Capture the cell that displays the provided text and extract its (x, y) central coordinate. 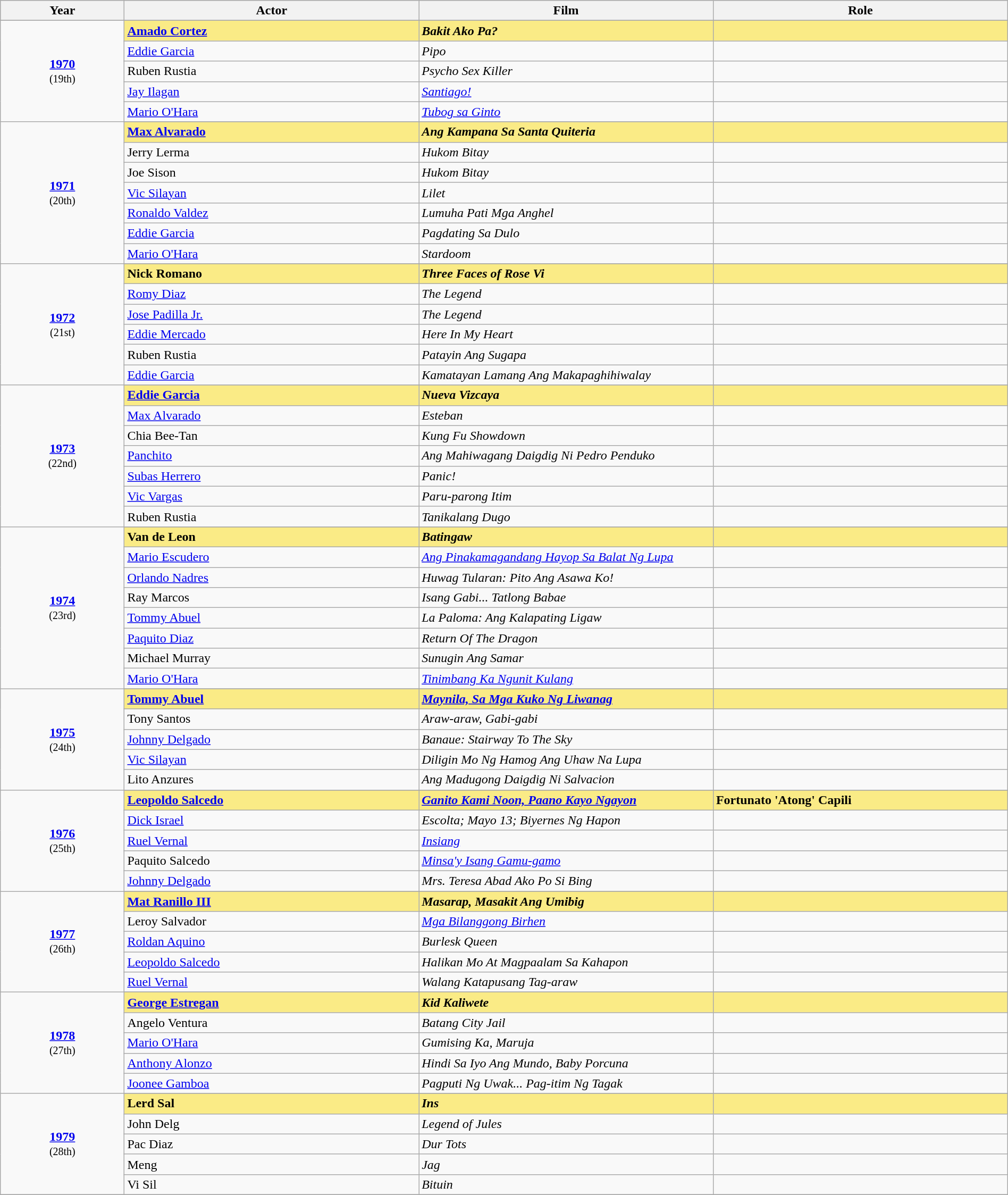
Actor (272, 11)
1974(23rd) (63, 607)
Michael Murray (272, 658)
Sunugin Ang Samar (566, 658)
Stardoom (566, 254)
1978(27th) (63, 1043)
Paru-parong Itim (566, 496)
Film (566, 11)
Nueva Vizcaya (566, 395)
Santiago! (566, 91)
Nick Romano (272, 274)
Panchito (272, 456)
Araw-araw, Gabi-gabi (566, 719)
George Estregan (272, 1002)
Psycho Sex Killer (566, 71)
Lumuha Pati Mga Anghel (566, 213)
1973(22nd) (63, 456)
Orlando Nadres (272, 577)
1975(24th) (63, 739)
Ang Madugong Daigdig Ni Salvacion (566, 780)
Batang City Jail (566, 1023)
1977(26th) (63, 942)
Ray Marcos (272, 598)
Mrs. Teresa Abad Ako Po Si Bing (566, 881)
Return Of The Dragon (566, 638)
Isang Gabi... Tatlong Babae (566, 598)
Joe Sison (272, 172)
Panic! (566, 476)
Esteban (566, 415)
Pagputi Ng Uwak... Pag-itim Ng Tagak (566, 1083)
Legend of Jules (566, 1124)
La Paloma: Ang Kalapating Ligaw (566, 618)
Bituin (566, 1184)
Angelo Ventura (272, 1023)
Eddie Mercado (272, 335)
Fortunato 'Atong' Capili (860, 800)
Lilet (566, 193)
Paquito Diaz (272, 638)
Lito Anzures (272, 780)
Insiang (566, 840)
Jag (566, 1164)
Meng (272, 1164)
Minsa'y Isang Gamu-gamo (566, 860)
Patayin Ang Sugapa (566, 355)
Amado Cortez (272, 31)
Diligin Mo Ng Hamog Ang Uhaw Na Lupa (566, 759)
Ins (566, 1104)
Ang Mahiwagang Daigdig Ni Pedro Penduko (566, 456)
Mario Escudero (272, 557)
Jerry Lerma (272, 152)
Batingaw (566, 537)
Tinimbang Ka Ngunit Kulang (566, 679)
Huwag Tularan: Pito Ang Asawa Ko! (566, 577)
Here In My Heart (566, 335)
Jose Padilla Jr. (272, 314)
1972(21st) (63, 324)
Chia Bee-Tan (272, 436)
Hindi Sa Iyo Ang Mundo, Baby Porcuna (566, 1063)
Mga Bilanggong Birhen (566, 922)
Joonee Gamboa (272, 1083)
Banaue: Stairway To The Sky (566, 739)
Role (860, 11)
Ang Kampana Sa Santa Quiteria (566, 132)
1971(20th) (63, 193)
Jay Ilagan (272, 91)
1979(28th) (63, 1144)
Subas Herrero (272, 476)
Roldan Aquino (272, 942)
Paquito Salcedo (272, 860)
Kid Kaliwete (566, 1002)
Three Faces of Rose Vi (566, 274)
Gumising Ka, Maruja (566, 1043)
Ganito Kami Noon, Paano Kayo Ngayon (566, 800)
Anthony Alonzo (272, 1063)
Tanikalang Dugo (566, 516)
Lerd Sal (272, 1104)
Halikan Mo At Magpaalam Sa Kahapon (566, 962)
1976(25th) (63, 840)
Pagdating Sa Dulo (566, 233)
Maynila, Sa Mga Kuko Ng Liwanag (566, 699)
Vic Vargas (272, 496)
Van de Leon (272, 537)
Masarap, Masakit Ang Umibig (566, 901)
Mat Ranillo III (272, 901)
1970(19th) (63, 71)
Pac Diaz (272, 1144)
Vi Sil (272, 1184)
Leroy Salvador (272, 922)
Tubog sa Ginto (566, 112)
Ronaldo Valdez (272, 213)
Romy Diaz (272, 294)
Dick Israel (272, 820)
Walang Katapusang Tag-araw (566, 982)
Dur Tots (566, 1144)
Burlesk Queen (566, 942)
Ang Pinakamagandang Hayop Sa Balat Ng Lupa (566, 557)
Pipo (566, 51)
Bakit Ako Pa? (566, 31)
Kamatayan Lamang Ang Makapaghihiwalay (566, 375)
Kung Fu Showdown (566, 436)
John Delg (272, 1124)
Tony Santos (272, 719)
Year (63, 11)
Escolta; Mayo 13; Biyernes Ng Hapon (566, 820)
